Find where the given text appears and provide that cell's center as (X, Y) coordinate. 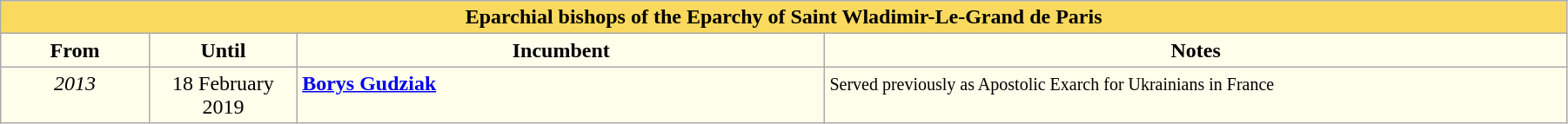
2013 (75, 95)
Notes (1196, 50)
Eparchial bishops of the Eparchy of Saint Wladimir-Le-Grand de Paris (784, 17)
Borys Gudziak (561, 95)
From (75, 50)
Served previously as Apostolic Exarch for Ukrainians in France (1196, 95)
Incumbent (561, 50)
Until (223, 50)
18 February 2019 (223, 95)
